Extract the (X, Y) coordinate from the center of the cell holding the provided text.  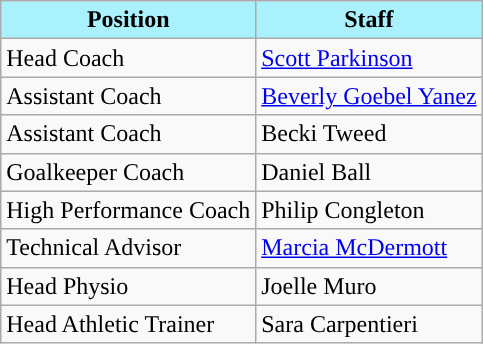
Position (128, 20)
Scott Parkinson (369, 58)
High Performance Coach (128, 210)
Philip Congleton (369, 210)
Sara Carpentieri (369, 324)
Becki Tweed (369, 134)
Head Athletic Trainer (128, 324)
Marcia McDermott (369, 248)
Beverly Goebel Yanez (369, 96)
Staff (369, 20)
Head Physio (128, 286)
Joelle Muro (369, 286)
Technical Advisor (128, 248)
Goalkeeper Coach (128, 172)
Daniel Ball (369, 172)
Head Coach (128, 58)
